Output the [x, y] coordinate of the center of the cell containing the given text.  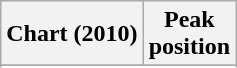
Chart (2010) [72, 34]
Peakposition [189, 34]
